Detect which cell encompasses the target text, then output its (x, y) center coordinate. 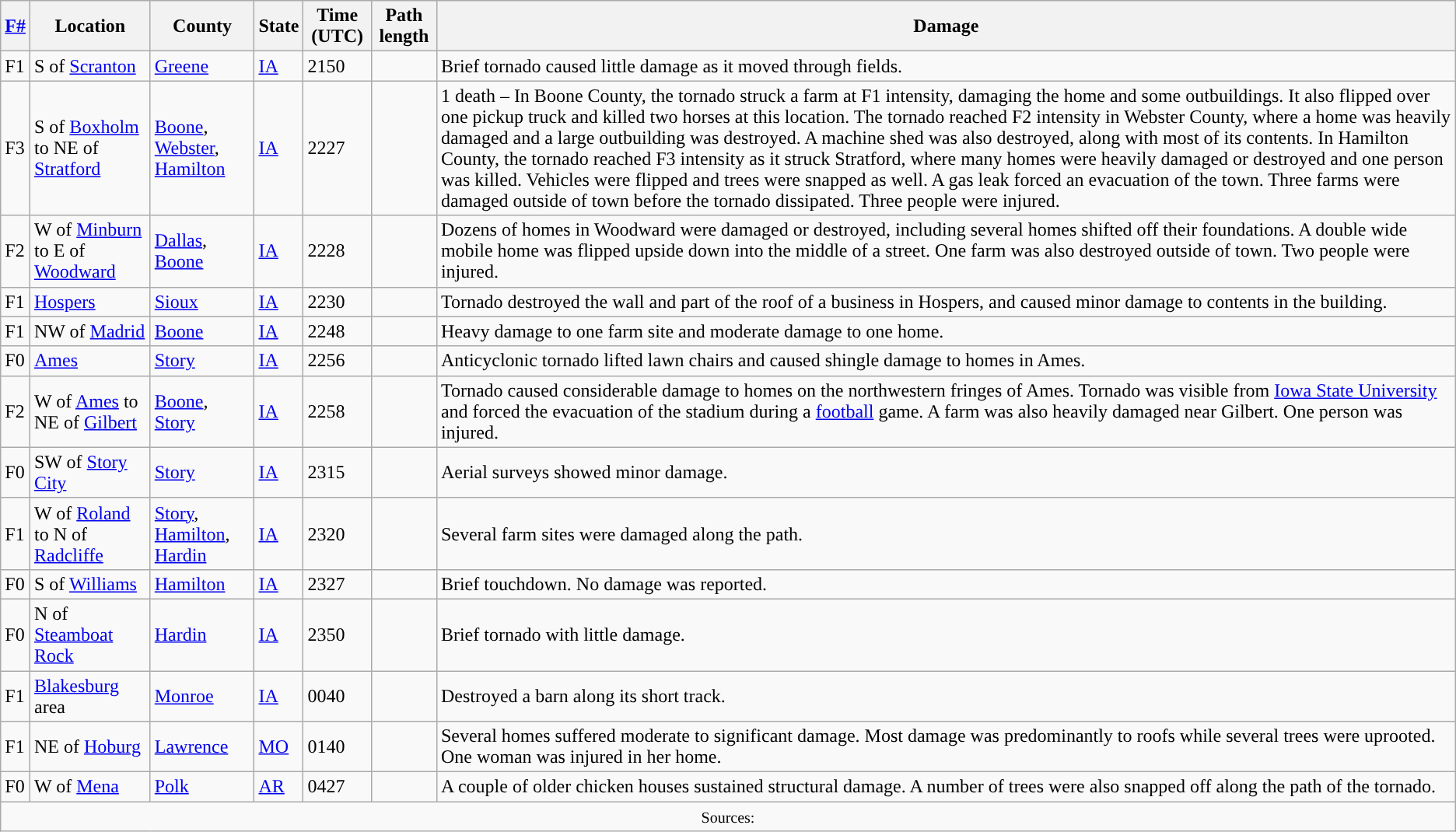
Location (90, 26)
W of Ames to NE of Gilbert (90, 411)
S of Scranton (90, 66)
S of Boxholm to NE of Stratford (90, 148)
Monroe (202, 695)
A couple of older chicken houses sustained structural damage. A number of trees were also snapped off along the path of the tornado. (946, 787)
2256 (338, 361)
Brief touchdown. No damage was reported. (946, 584)
Greene (202, 66)
MO (278, 746)
Blakesburg area (90, 695)
Story, Hamilton, Hardin (202, 533)
2248 (338, 331)
Time (UTC) (338, 26)
2327 (338, 584)
Brief tornado with little damage. (946, 634)
S of Williams (90, 584)
2350 (338, 634)
2258 (338, 411)
Anticyclonic tornado lifted lawn chairs and caused shingle damage to homes in Ames. (946, 361)
Boone, Webster, Hamilton (202, 148)
W of Roland to N of Radcliffe (90, 533)
Tornado destroyed the wall and part of the roof of a business in Hospers, and caused minor damage to contents in the building. (946, 302)
Dallas, Boone (202, 251)
2315 (338, 473)
Destroyed a barn along its short track. (946, 695)
2227 (338, 148)
County (202, 26)
NE of Hoburg (90, 746)
W of Mena (90, 787)
Sioux (202, 302)
Polk (202, 787)
Hospers (90, 302)
Lawrence (202, 746)
Several farm sites were damaged along the path. (946, 533)
Aerial surveys showed minor damage. (946, 473)
2320 (338, 533)
F3 (16, 148)
2150 (338, 66)
N of Steamboat Rock (90, 634)
Sources: (728, 816)
Hardin (202, 634)
Brief tornado caused little damage as it moved through fields. (946, 66)
0040 (338, 695)
Heavy damage to one farm site and moderate damage to one home. (946, 331)
2228 (338, 251)
0427 (338, 787)
Ames (90, 361)
0140 (338, 746)
AR (278, 787)
State (278, 26)
Boone (202, 331)
Path length (404, 26)
Boone, Story (202, 411)
W of Minburn to E of Woodward (90, 251)
2230 (338, 302)
NW of Madrid (90, 331)
Hamilton (202, 584)
F# (16, 26)
Damage (946, 26)
SW of Story City (90, 473)
